Identify which cell holds the provided text, then report its (x, y) central coordinate. 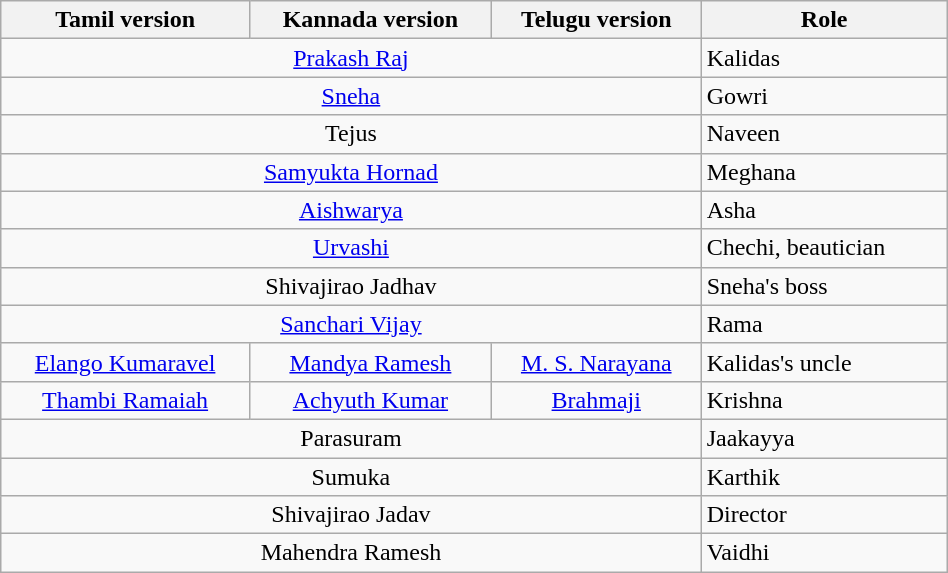
M. S. Narayana (596, 362)
Aishwarya (351, 210)
Sumuka (351, 477)
Kannada version (370, 20)
Mahendra Ramesh (351, 553)
Achyuth Kumar (370, 400)
Karthik (824, 477)
Vaidhi (824, 553)
Brahmaji (596, 400)
Kalidas (824, 58)
Jaakayya (824, 438)
Kalidas's uncle (824, 362)
Telugu version (596, 20)
Elango Kumaravel (126, 362)
Gowri (824, 96)
Sanchari Vijay (351, 324)
Tejus (351, 134)
Role (824, 20)
Sneha's boss (824, 286)
Tamil version (126, 20)
Asha (824, 210)
Sneha (351, 96)
Urvashi (351, 248)
Naveen (824, 134)
Chechi, beautician (824, 248)
Thambi Ramaiah (126, 400)
Samyukta Hornad (351, 172)
Meghana (824, 172)
Director (824, 515)
Krishna (824, 400)
Shivajirao Jadav (351, 515)
Shivajirao Jadhav (351, 286)
Mandya Ramesh (370, 362)
Prakash Raj (351, 58)
Rama (824, 324)
Parasuram (351, 438)
